Capture the cell that displays the provided text and extract its (X, Y) central coordinate. 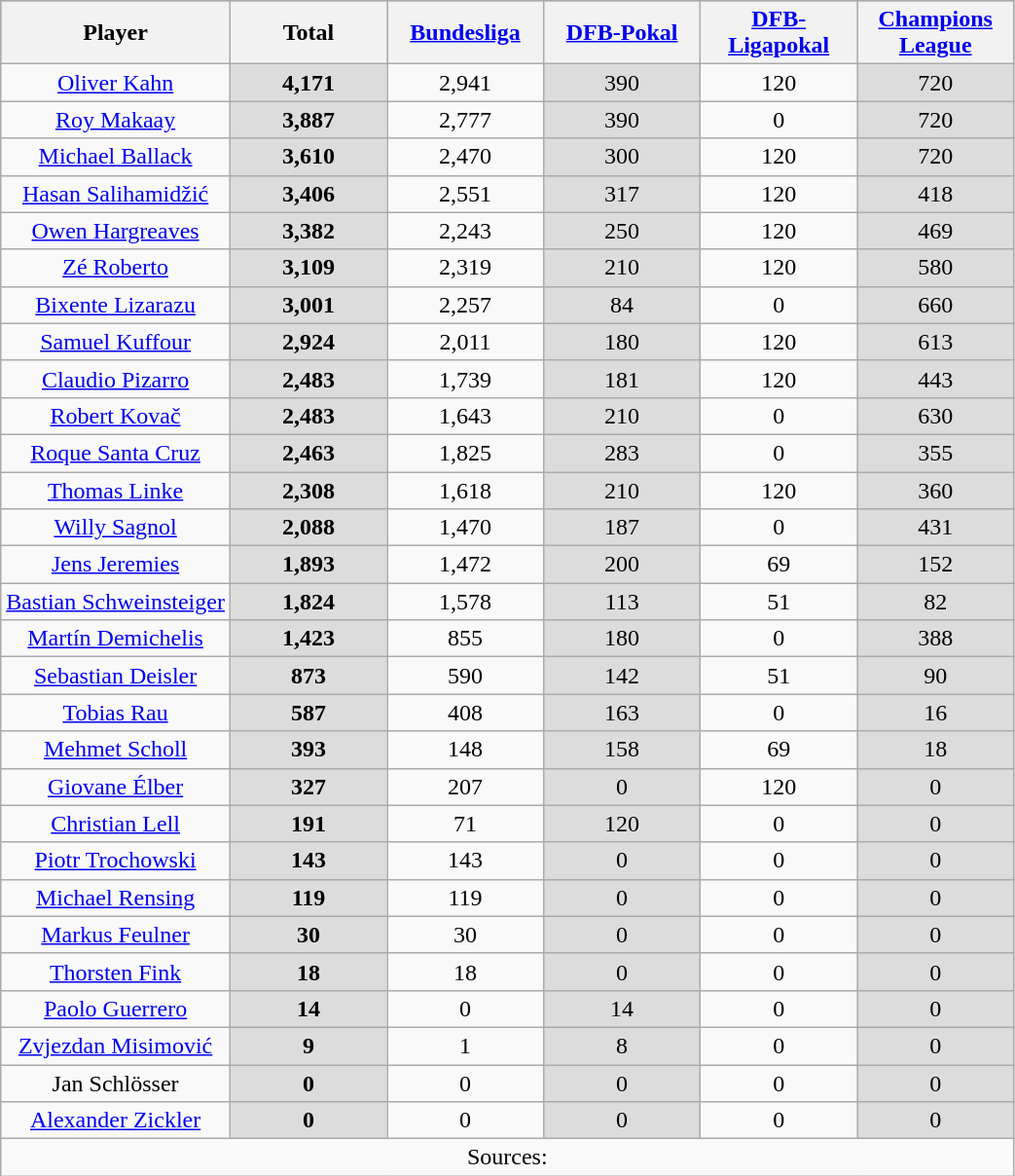
2,777 (465, 120)
ChampionsLeague (936, 33)
Total (308, 33)
443 (936, 379)
1,893 (308, 565)
187 (623, 528)
2,319 (465, 268)
181 (623, 379)
Thorsten Fink (116, 972)
1,472 (465, 565)
3,382 (308, 231)
Giovane Élber (116, 787)
630 (936, 416)
Zé Roberto (116, 268)
Samuel Kuffour (116, 342)
2,941 (465, 83)
2,257 (465, 305)
Piotr Trochowski (116, 861)
1,578 (465, 602)
Martín Demichelis (116, 639)
317 (623, 194)
2,308 (308, 490)
1,643 (465, 416)
1,618 (465, 490)
142 (623, 676)
2,551 (465, 194)
2,463 (308, 453)
207 (465, 787)
1,739 (465, 379)
3,887 (308, 120)
Christian Lell (116, 824)
1 (465, 1046)
3,406 (308, 194)
613 (936, 342)
Michael Rensing (116, 898)
393 (308, 750)
82 (936, 602)
163 (623, 713)
Sources: (508, 1158)
191 (308, 824)
855 (465, 639)
Claudio Pizarro (116, 379)
Zvjezdan Misimović (116, 1046)
158 (623, 750)
360 (936, 490)
84 (623, 305)
587 (308, 713)
3,001 (308, 305)
Sebastian Deisler (116, 676)
71 (465, 824)
Jan Schlösser (116, 1084)
250 (623, 231)
2,011 (465, 342)
Owen Hargreaves (116, 231)
408 (465, 713)
Thomas Linke (116, 490)
Tobias Rau (116, 713)
148 (465, 750)
8 (623, 1046)
388 (936, 639)
660 (936, 305)
Roque Santa Cruz (116, 453)
Roy Makaay (116, 120)
1,470 (465, 528)
2,088 (308, 528)
90 (936, 676)
590 (465, 676)
113 (623, 602)
152 (936, 565)
300 (623, 157)
2,243 (465, 231)
Bixente Lizarazu (116, 305)
Markus Feulner (116, 935)
Willy Sagnol (116, 528)
Player (116, 33)
2,470 (465, 157)
355 (936, 453)
Paolo Guerrero (116, 1009)
Bundesliga (465, 33)
580 (936, 268)
1,423 (308, 639)
2,924 (308, 342)
DFB-Pokal (623, 33)
Oliver Kahn (116, 83)
Alexander Zickler (116, 1121)
418 (936, 194)
Robert Kovač (116, 416)
431 (936, 528)
Jens Jeremies (116, 565)
3,109 (308, 268)
469 (936, 231)
1,824 (308, 602)
Michael Ballack (116, 157)
3,610 (308, 157)
Bastian Schweinsteiger (116, 602)
Mehmet Scholl (116, 750)
1,825 (465, 453)
9 (308, 1046)
200 (623, 565)
4,171 (308, 83)
DFB-Ligapokal (779, 33)
327 (308, 787)
283 (623, 453)
16 (936, 713)
873 (308, 676)
Hasan Salihamidžić (116, 194)
